From the cell containing the given text, extract its center point as (X, Y) coordinate. 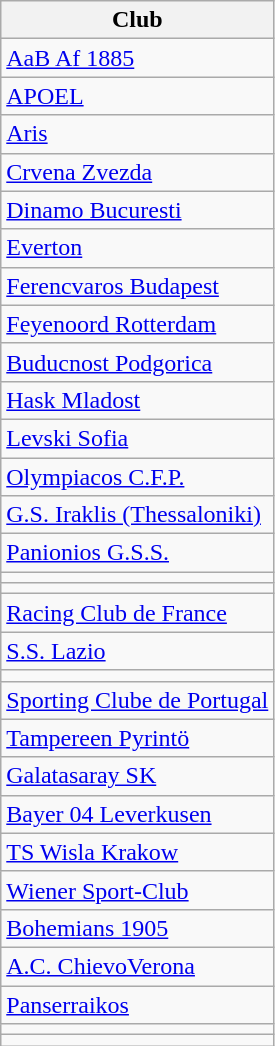
G.S. Iraklis (Thessaloniki) (138, 515)
Bohemians 1905 (138, 928)
Ferencvaros Budapest (138, 286)
Feyenoord Rotterdam (138, 324)
Bayer 04 Leverkusen (138, 814)
Galatasaray SK (138, 776)
Buducnost Podgorica (138, 362)
AaB Af 1885 (138, 58)
Club (138, 20)
Sporting Clube de Portugal (138, 700)
Aris (138, 134)
Panionios G.S.S. (138, 553)
APOEL (138, 96)
Olympiacos C.F.P. (138, 477)
Everton (138, 248)
Dinamo Bucuresti (138, 210)
Racing Club de France (138, 613)
Panserraikos (138, 1005)
A.C. ChievoVerona (138, 966)
Hask Mladost (138, 400)
TS Wisla Krakow (138, 852)
Crvena Zvezda (138, 172)
Levski Sofia (138, 438)
S.S. Lazio (138, 651)
Tampereen Pyrintö (138, 738)
Wiener Sport-Club (138, 890)
